Pinpoint the cell where the given text exists, returning its [X, Y] midpoint coordinate. 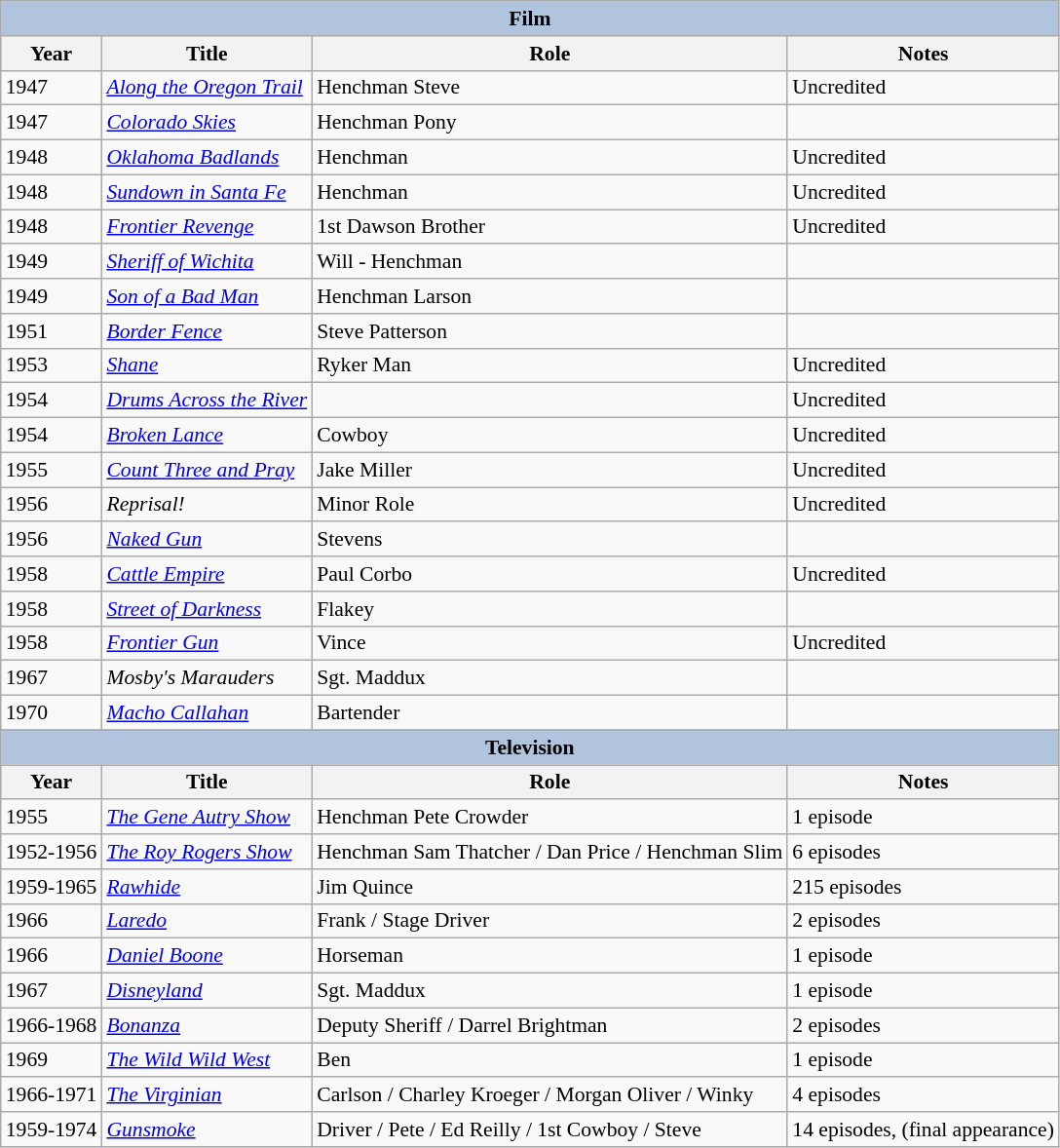
Son of a Bad Man [207, 296]
Oklahoma Badlands [207, 158]
The Roy Rogers Show [207, 852]
Paul Corbo [549, 574]
Laredo [207, 921]
Will - Henchman [549, 262]
Henchman Larson [549, 296]
Frank / Stage Driver [549, 921]
Reprisal! [207, 505]
Steve Patterson [549, 331]
Cattle Empire [207, 574]
1951 [52, 331]
Vince [549, 643]
Gunsmoke [207, 1129]
Count Three and Pray [207, 470]
Disneyland [207, 991]
Along the Oregon Trail [207, 88]
Jim Quince [549, 887]
14 episodes, (final appearance) [924, 1129]
1959-1974 [52, 1129]
Macho Callahan [207, 713]
1966-1971 [52, 1095]
Flakey [549, 609]
Minor Role [549, 505]
4 episodes [924, 1095]
1st Dawson Brother [549, 227]
Mosby's Marauders [207, 678]
1959-1965 [52, 887]
The Wild Wild West [207, 1060]
Bonanza [207, 1025]
Broken Lance [207, 436]
1966-1968 [52, 1025]
Bartender [549, 713]
1952-1956 [52, 852]
The Virginian [207, 1095]
Naked Gun [207, 540]
1969 [52, 1060]
Henchman Pony [549, 123]
Deputy Sheriff / Darrel Brightman [549, 1025]
Cowboy [549, 436]
Ben [549, 1060]
Frontier Revenge [207, 227]
215 episodes [924, 887]
1970 [52, 713]
Ryker Man [549, 365]
The Gene Autry Show [207, 818]
Henchman Sam Thatcher / Dan Price / Henchman Slim [549, 852]
Border Fence [207, 331]
Drums Across the River [207, 401]
Sundown in Santa Fe [207, 192]
Henchman Steve [549, 88]
Carlson / Charley Kroeger / Morgan Oliver / Winky [549, 1095]
Driver / Pete / Ed Reilly / 1st Cowboy / Steve [549, 1129]
Stevens [549, 540]
Film [530, 19]
Rawhide [207, 887]
Jake Miller [549, 470]
Frontier Gun [207, 643]
6 episodes [924, 852]
Sheriff of Wichita [207, 262]
Daniel Boone [207, 956]
Colorado Skies [207, 123]
Street of Darkness [207, 609]
1953 [52, 365]
Horseman [549, 956]
Henchman Pete Crowder [549, 818]
Television [530, 747]
Shane [207, 365]
